Identify which cell holds the provided text, then report its [X, Y] central coordinate. 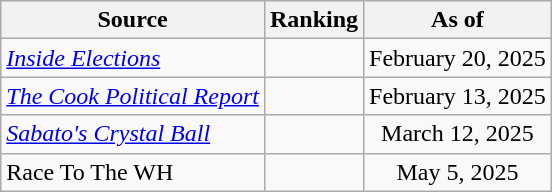
February 13, 2025 [458, 96]
February 20, 2025 [458, 58]
The Cook Political Report [133, 96]
Race To The WH [133, 172]
Sabato's Crystal Ball [133, 134]
As of [458, 20]
Ranking [314, 20]
Inside Elections [133, 58]
Source [133, 20]
March 12, 2025 [458, 134]
May 5, 2025 [458, 172]
